Find where the given text appears and provide that cell's center as (x, y) coordinate. 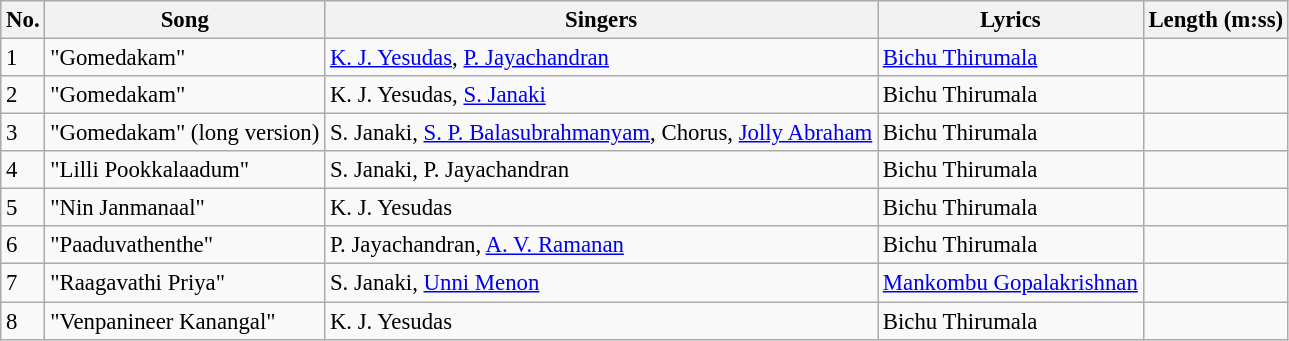
"Nin Janmanaal" (185, 208)
K. J. Yesudas, P. Jayachandran (602, 58)
Song (185, 20)
5 (23, 208)
Length (m:ss) (1216, 20)
Mankombu Gopalakrishnan (1011, 283)
1 (23, 58)
2 (23, 95)
8 (23, 321)
Singers (602, 20)
S. Janaki, S. P. Balasubrahmanyam, Chorus, Jolly Abraham (602, 133)
"Raagavathi Priya" (185, 283)
"Lilli Pookkalaadum" (185, 170)
No. (23, 20)
"Gomedakam" (long version) (185, 133)
S. Janaki, P. Jayachandran (602, 170)
"Venpanineer Kanangal" (185, 321)
3 (23, 133)
S. Janaki, Unni Menon (602, 283)
4 (23, 170)
6 (23, 245)
P. Jayachandran, A. V. Ramanan (602, 245)
7 (23, 283)
"Paaduvathenthe" (185, 245)
K. J. Yesudas, S. Janaki (602, 95)
Lyrics (1011, 20)
